Output the [X, Y] coordinate of the center of the cell containing the given text.  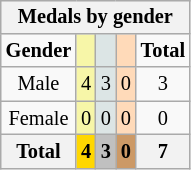
Gender [38, 51]
Male [38, 84]
Female [38, 118]
Medals by gender [96, 17]
7 [163, 152]
